Determine the (X, Y) coordinate at the center of the cell enclosing the given text.  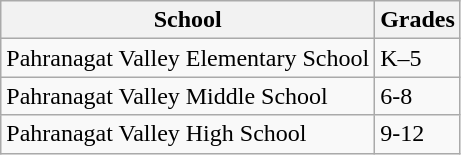
Grades (418, 20)
Pahranagat Valley High School (188, 134)
Pahranagat Valley Middle School (188, 96)
K–5 (418, 58)
Pahranagat Valley Elementary School (188, 58)
School (188, 20)
9-12 (418, 134)
6-8 (418, 96)
